From the cell containing the given text, extract its center point as [x, y] coordinate. 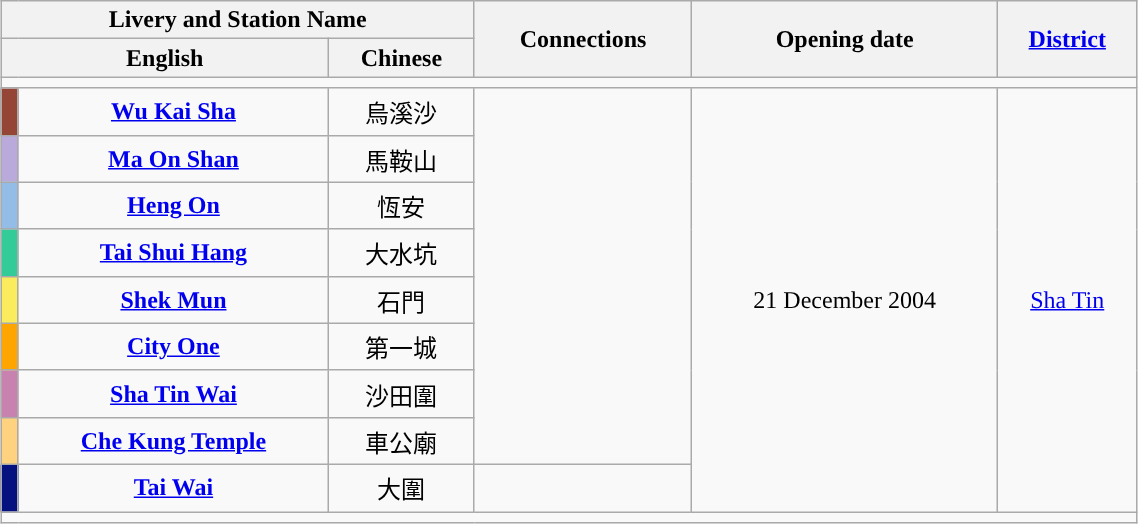
Ma On Shan [173, 158]
Tai Shui Hang [173, 252]
大圍 [402, 488]
恆安 [402, 206]
馬鞍山 [402, 158]
車公廟 [402, 440]
Shek Mun [173, 300]
烏溪沙 [402, 112]
English [165, 58]
Opening date [845, 39]
Livery and Station Name [238, 20]
Heng On [173, 206]
大水坑 [402, 252]
Che Kung Temple [173, 440]
沙田圍 [402, 394]
Tai Wai [173, 488]
第一城 [402, 346]
Sha Tin Wai [173, 394]
Chinese [402, 58]
City One [173, 346]
21 December 2004 [845, 300]
石門 [402, 300]
Sha Tin [1068, 300]
District [1068, 39]
Connections [582, 39]
Wu Kai Sha [173, 112]
